Identify which cell holds the provided text, then report its [X, Y] central coordinate. 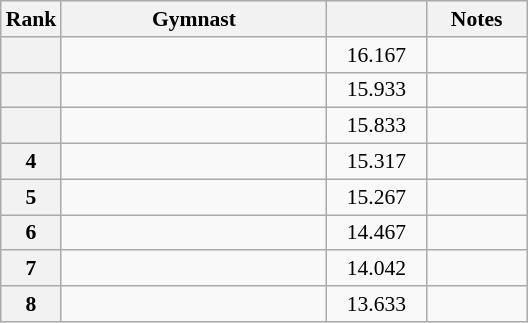
15.833 [376, 126]
7 [32, 269]
14.467 [376, 233]
4 [32, 162]
5 [32, 197]
8 [32, 304]
Notes [477, 19]
14.042 [376, 269]
Rank [32, 19]
15.933 [376, 90]
6 [32, 233]
15.267 [376, 197]
Gymnast [194, 19]
13.633 [376, 304]
15.317 [376, 162]
16.167 [376, 55]
